Locate the cell with the specified text and output its (x, y) center coordinate. 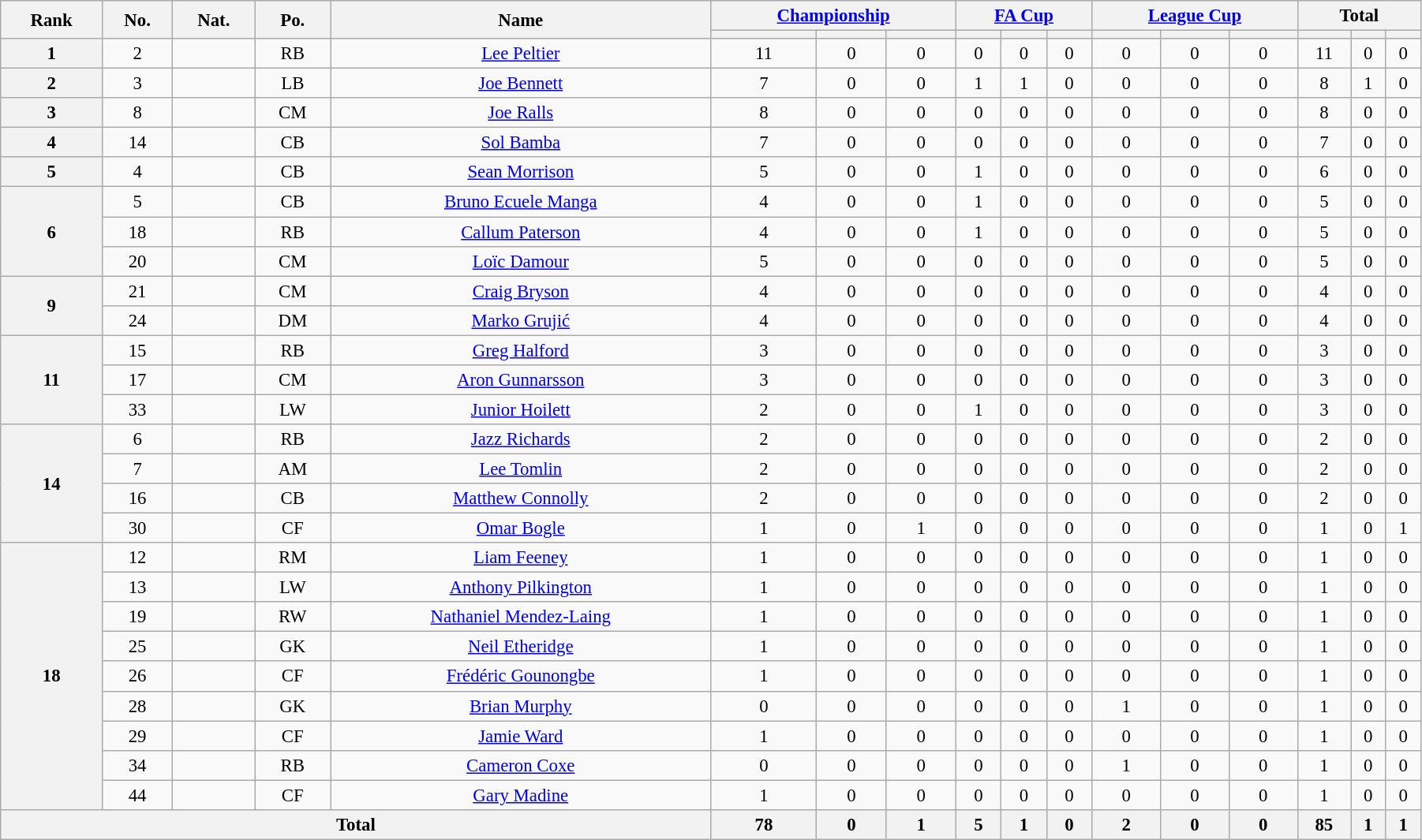
30 (137, 528)
Lee Tomlin (521, 469)
Brian Murphy (521, 706)
21 (137, 291)
12 (137, 558)
AM (293, 469)
Jamie Ward (521, 736)
25 (137, 647)
Sol Bamba (521, 143)
Po. (293, 20)
15 (137, 350)
26 (137, 677)
Neil Etheridge (521, 647)
20 (137, 261)
Gary Madine (521, 795)
RW (293, 617)
Aron Gunnarsson (521, 380)
Joe Ralls (521, 113)
44 (137, 795)
No. (137, 20)
LB (293, 84)
78 (764, 825)
Bruno Ecuele Manga (521, 202)
RM (293, 558)
Craig Bryson (521, 291)
Joe Bennett (521, 84)
16 (137, 498)
Nathaniel Mendez-Laing (521, 617)
Frédéric Gounongbe (521, 677)
Matthew Connolly (521, 498)
Junior Hoilett (521, 409)
Name (521, 20)
Sean Morrison (521, 173)
Rank (52, 20)
28 (137, 706)
9 (52, 306)
Omar Bogle (521, 528)
Lee Peltier (521, 54)
34 (137, 765)
Liam Feeney (521, 558)
33 (137, 409)
85 (1324, 825)
FA Cup (1024, 16)
Greg Halford (521, 350)
Callum Paterson (521, 232)
Anthony Pilkington (521, 588)
13 (137, 588)
Championship (833, 16)
DM (293, 320)
Jazz Richards (521, 439)
17 (137, 380)
29 (137, 736)
Nat. (214, 20)
Loïc Damour (521, 261)
19 (137, 617)
Cameron Coxe (521, 765)
24 (137, 320)
League Cup (1195, 16)
Marko Grujić (521, 320)
